Identify which cell holds the provided text, then report its [x, y] central coordinate. 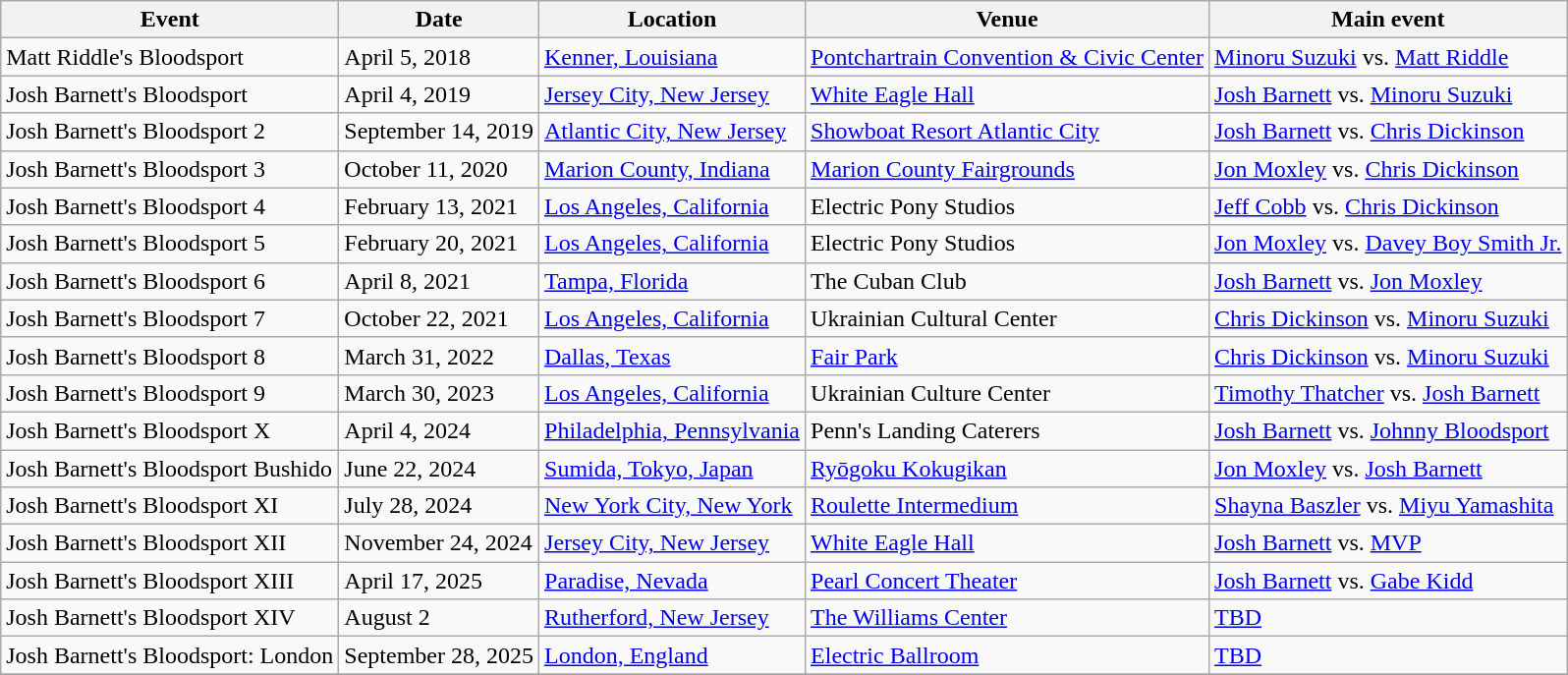
Ukrainian Cultural Center [1008, 318]
September 28, 2025 [439, 655]
October 11, 2020 [439, 169]
Josh Barnett's Bloodsport XIII [170, 581]
Location [672, 20]
Josh Barnett's Bloodsport [170, 94]
Josh Barnett vs. Jon Moxley [1388, 281]
April 4, 2024 [439, 430]
Jeff Cobb vs. Chris Dickinson [1388, 206]
Shayna Baszler vs. Miyu Yamashita [1388, 506]
Josh Barnett vs. Johnny Bloodsport [1388, 430]
Venue [1008, 20]
Josh Barnett's Bloodsport 2 [170, 132]
July 28, 2024 [439, 506]
Philadelphia, Pennsylvania [672, 430]
June 22, 2024 [439, 469]
February 13, 2021 [439, 206]
Josh Barnett's Bloodsport 8 [170, 356]
March 31, 2022 [439, 356]
February 20, 2021 [439, 244]
Sumida, Tokyo, Japan [672, 469]
Showboat Resort Atlantic City [1008, 132]
Atlantic City, New Jersey [672, 132]
April 5, 2018 [439, 57]
Josh Barnett vs. Minoru Suzuki [1388, 94]
Date [439, 20]
Pearl Concert Theater [1008, 581]
Timothy Thatcher vs. Josh Barnett [1388, 393]
Event [170, 20]
Marion County Fairgrounds [1008, 169]
Roulette Intermedium [1008, 506]
Ukrainian Culture Center [1008, 393]
Josh Barnett's Bloodsport XIV [170, 618]
Josh Barnett's Bloodsport 9 [170, 393]
Penn's Landing Caterers [1008, 430]
Josh Barnett's Bloodsport Bushido [170, 469]
Jon Moxley vs. Davey Boy Smith Jr. [1388, 244]
Dallas, Texas [672, 356]
Jon Moxley vs. Josh Barnett [1388, 469]
Josh Barnett's Bloodsport 4 [170, 206]
The Williams Center [1008, 618]
New York City, New York [672, 506]
Josh Barnett's Bloodsport X [170, 430]
Josh Barnett's Bloodsport 5 [170, 244]
August 2 [439, 618]
Main event [1388, 20]
Josh Barnett's Bloodsport XI [170, 506]
Tampa, Florida [672, 281]
April 4, 2019 [439, 94]
Jon Moxley vs. Chris Dickinson [1388, 169]
Josh Barnett's Bloodsport 3 [170, 169]
Electric Ballroom [1008, 655]
Paradise, Nevada [672, 581]
London, England [672, 655]
March 30, 2023 [439, 393]
Pontchartrain Convention & Civic Center [1008, 57]
Josh Barnett vs. Chris Dickinson [1388, 132]
Kenner, Louisiana [672, 57]
The Cuban Club [1008, 281]
Matt Riddle's Bloodsport [170, 57]
Josh Barnett vs. MVP [1388, 543]
November 24, 2024 [439, 543]
Josh Barnett's Bloodsport: London [170, 655]
October 22, 2021 [439, 318]
Josh Barnett's Bloodsport 6 [170, 281]
Rutherford, New Jersey [672, 618]
Josh Barnett's Bloodsport 7 [170, 318]
Josh Barnett's Bloodsport XII [170, 543]
Josh Barnett vs. Gabe Kidd [1388, 581]
April 17, 2025 [439, 581]
Marion County, Indiana [672, 169]
September 14, 2019 [439, 132]
Minoru Suzuki vs. Matt Riddle [1388, 57]
Ryōgoku Kokugikan [1008, 469]
Fair Park [1008, 356]
April 8, 2021 [439, 281]
